Return [x, y] of the center of cell containing provided text 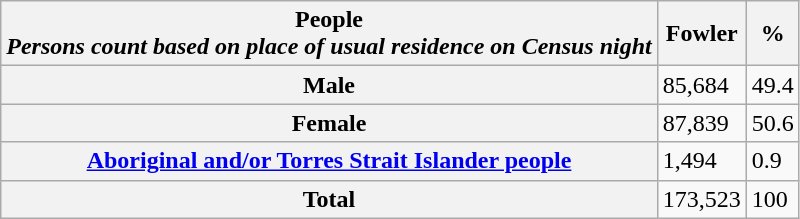
Fowler [702, 34]
1,494 [702, 161]
100 [772, 199]
% [772, 34]
49.4 [772, 85]
Total [329, 199]
173,523 [702, 199]
Female [329, 123]
50.6 [772, 123]
0.9 [772, 161]
85,684 [702, 85]
Male [329, 85]
Aboriginal and/or Torres Strait Islander people [329, 161]
PeoplePersons count based on place of usual residence on Census night [329, 34]
87,839 [702, 123]
